Determine the (x, y) coordinate at the center of the cell enclosing the given text.  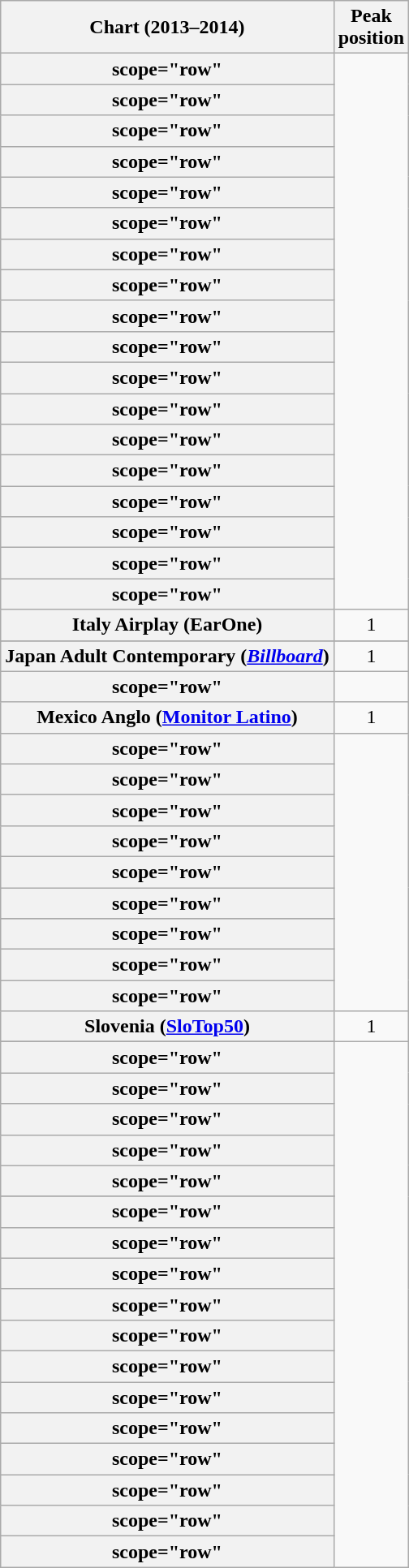
Mexico Anglo (Monitor Latino) (167, 717)
Chart (2013–2014) (167, 28)
Peakposition (371, 28)
Slovenia (SloTop50) (167, 1027)
Japan Adult Contemporary (Billboard) (167, 656)
Italy Airplay (EarOne) (167, 625)
